From the cell containing the given text, extract its center point as [x, y] coordinate. 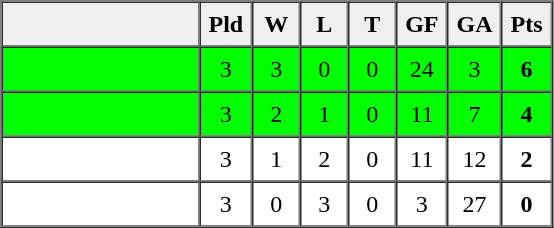
GF [422, 24]
7 [475, 114]
W [276, 24]
24 [422, 68]
T [372, 24]
4 [527, 114]
27 [475, 204]
6 [527, 68]
GA [475, 24]
12 [475, 158]
Pts [527, 24]
Pld [226, 24]
L [324, 24]
